Locate the cell with the specified text and output its [X, Y] center coordinate. 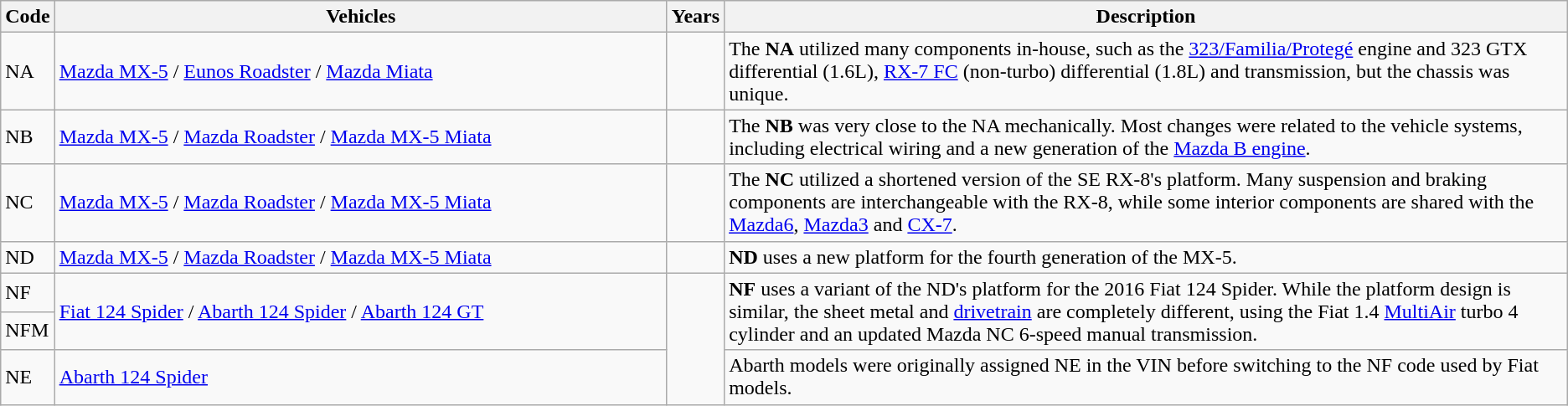
ND [28, 257]
Fiat 124 Spider / Abarth 124 Spider / Abarth 124 GT [360, 311]
Abarth 124 Spider [360, 377]
Years [695, 17]
NC [28, 203]
NA [28, 71]
Description [1146, 17]
NB [28, 137]
Mazda MX-5 / Eunos Roadster / Mazda Miata [360, 71]
Abarth models were originally assigned NE in the VIN before switching to the NF code used by Fiat models. [1146, 377]
NE [28, 377]
Vehicles [360, 17]
Code [28, 17]
ND uses a new platform for the fourth generation of the MX-5. [1146, 257]
NF [28, 292]
NFM [28, 331]
